Scan for the cell matching the given text and deliver its (x, y) coordinate at center. 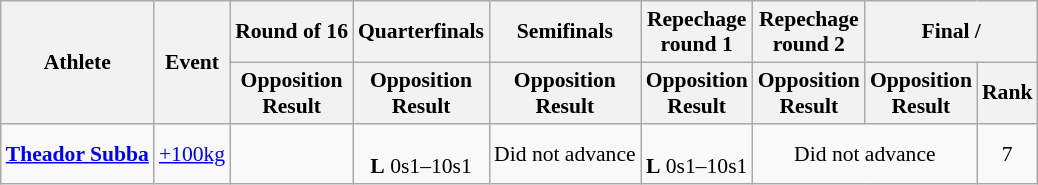
Semifinals (565, 32)
Quarterfinals (421, 32)
Repechage round 1 (697, 32)
Round of 16 (292, 32)
7 (1008, 154)
Final / (952, 32)
Athlete (78, 62)
Repechage round 2 (809, 32)
Theador Subba (78, 154)
Event (192, 62)
+100kg (192, 154)
Rank (1008, 92)
